For the text-containing cell, return its midpoint in [X, Y] coordinate format. 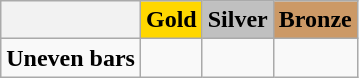
Bronze [315, 20]
Gold [171, 20]
Silver [238, 20]
Uneven bars [71, 58]
